From the cell containing the given text, extract its center point as [X, Y] coordinate. 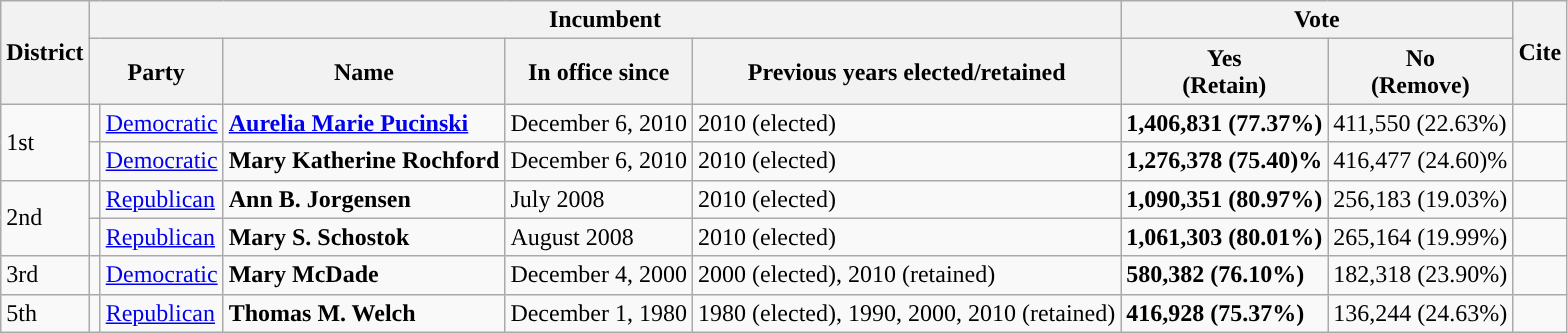
Cite [1540, 52]
Mary Katherine Rochford [364, 161]
December 1, 1980 [599, 313]
1,061,303 (80.01%) [1224, 237]
2000 (elected), 2010 (retained) [907, 275]
Aurelia Marie Pucinski [364, 123]
2nd [45, 218]
July 2008 [599, 199]
416,928 (75.37%) [1224, 313]
580,382 (76.10%) [1224, 275]
265,164 (19.99%) [1420, 237]
Ann B. Jorgensen [364, 199]
416,477 (24.60)% [1420, 161]
December 4, 2000 [599, 275]
1980 (elected), 1990, 2000, 2010 (retained) [907, 313]
411,550 (22.63%) [1420, 123]
Party [156, 72]
256,183 (19.03%) [1420, 199]
Thomas M. Welch [364, 313]
Incumbent [605, 20]
5th [45, 313]
Previous years elected/retained [907, 72]
In office since [599, 72]
182,318 (23.90%) [1420, 275]
Name [364, 72]
1,276,378 (75.40)% [1224, 161]
Mary S. Schostok [364, 237]
136,244 (24.63%) [1420, 313]
District [45, 52]
No(Remove) [1420, 72]
1,406,831 (77.37%) [1224, 123]
Yes(Retain) [1224, 72]
August 2008 [599, 237]
Vote [1317, 20]
1,090,351 (80.97%) [1224, 199]
Mary McDade [364, 275]
1st [45, 142]
3rd [45, 275]
